Locate the cell with the specified text and output its [x, y] center coordinate. 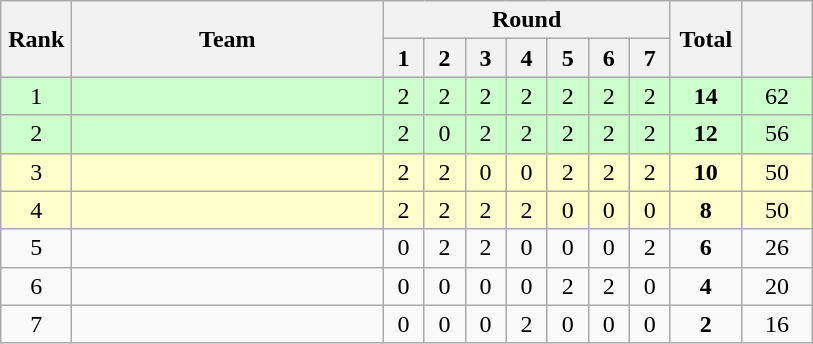
26 [776, 248]
20 [776, 286]
8 [706, 210]
16 [776, 324]
10 [706, 172]
62 [776, 96]
Team [228, 39]
12 [706, 134]
Total [706, 39]
Round [526, 20]
14 [706, 96]
Rank [36, 39]
56 [776, 134]
